Provide the [X, Y] coordinate of the cell's center where the given text is located.  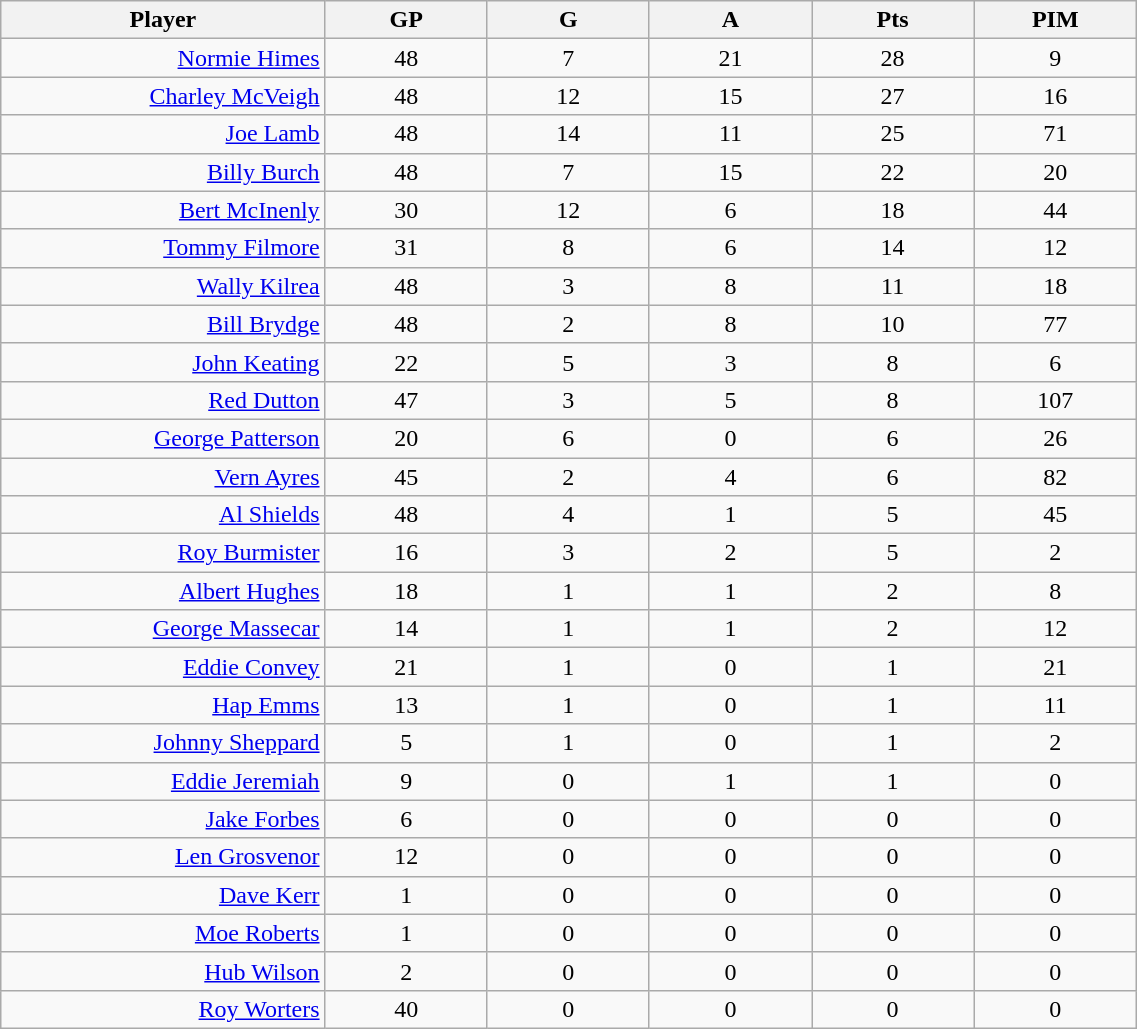
40 [406, 1009]
GP [406, 20]
John Keating [163, 362]
25 [893, 134]
Len Grosvenor [163, 857]
Wally Kilrea [163, 286]
27 [893, 96]
82 [1056, 477]
Bill Brydge [163, 324]
31 [406, 248]
Red Dutton [163, 400]
Player [163, 20]
Normie Himes [163, 58]
Jake Forbes [163, 819]
Al Shields [163, 515]
Tommy Filmore [163, 248]
Pts [893, 20]
107 [1056, 400]
Hap Emms [163, 705]
Hub Wilson [163, 971]
Billy Burch [163, 172]
Johnny Sheppard [163, 743]
44 [1056, 210]
PIM [1056, 20]
47 [406, 400]
Dave Kerr [163, 895]
26 [1056, 438]
10 [893, 324]
Roy Worters [163, 1009]
Joe Lamb [163, 134]
77 [1056, 324]
Roy Burmister [163, 553]
G [568, 20]
28 [893, 58]
Eddie Jeremiah [163, 781]
Albert Hughes [163, 591]
Charley McVeigh [163, 96]
A [730, 20]
30 [406, 210]
13 [406, 705]
Eddie Convey [163, 667]
Moe Roberts [163, 933]
Bert McInenly [163, 210]
George Patterson [163, 438]
71 [1056, 134]
George Massecar [163, 629]
Vern Ayres [163, 477]
